Identify which cell holds the provided text, then report its (x, y) central coordinate. 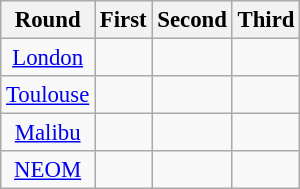
First (124, 20)
Third (266, 20)
NEOM (48, 170)
London (48, 58)
Malibu (48, 133)
Round (48, 20)
Toulouse (48, 95)
Second (192, 20)
